Provide the [X, Y] coordinate of the cell's center where the given text is located.  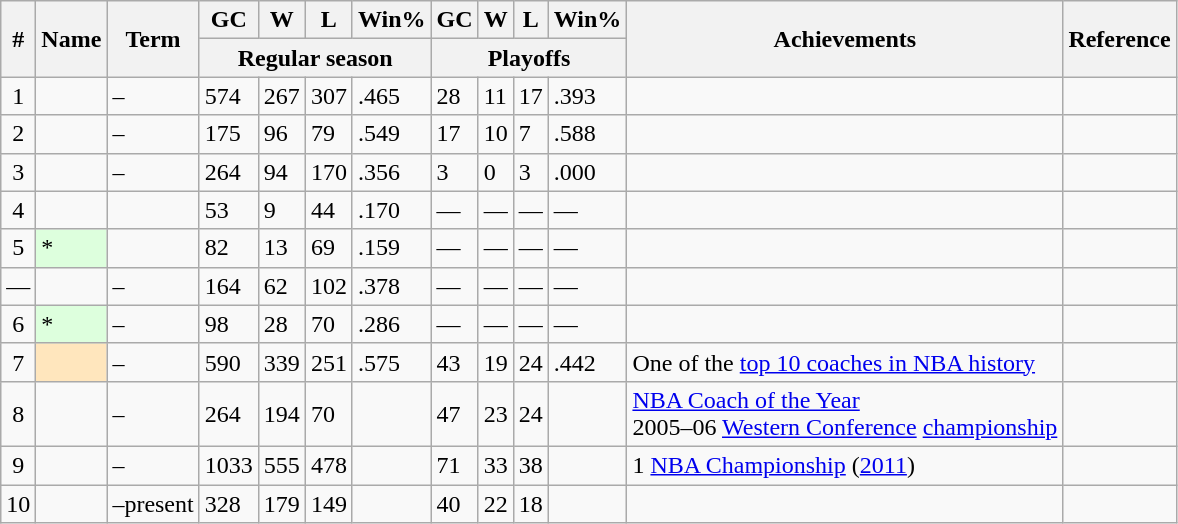
.170 [392, 210]
62 [282, 286]
53 [228, 210]
–present [153, 503]
4 [18, 210]
.465 [392, 96]
6 [18, 324]
44 [328, 210]
23 [496, 414]
47 [454, 414]
194 [282, 414]
339 [282, 362]
71 [454, 465]
Achievements [845, 39]
Regular season [315, 58]
38 [530, 465]
96 [282, 134]
8 [18, 414]
# [18, 39]
.588 [588, 134]
175 [228, 134]
.000 [588, 172]
.356 [392, 172]
590 [228, 362]
5 [18, 248]
2 [18, 134]
.286 [392, 324]
478 [328, 465]
40 [454, 503]
.575 [392, 362]
.159 [392, 248]
267 [282, 96]
13 [282, 248]
1 NBA Championship (2011) [845, 465]
1033 [228, 465]
307 [328, 96]
82 [228, 248]
Reference [1120, 39]
11 [496, 96]
NBA Coach of the Year2005–06 Western Conference championship [845, 414]
94 [282, 172]
Term [153, 39]
Playoffs [529, 58]
.393 [588, 96]
102 [328, 286]
69 [328, 248]
43 [454, 362]
555 [282, 465]
.442 [588, 362]
251 [328, 362]
574 [228, 96]
179 [282, 503]
170 [328, 172]
.549 [392, 134]
164 [228, 286]
79 [328, 134]
18 [530, 503]
98 [228, 324]
33 [496, 465]
One of the top 10 coaches in NBA history [845, 362]
22 [496, 503]
0 [496, 172]
1 [18, 96]
.378 [392, 286]
149 [328, 503]
Name [72, 39]
328 [228, 503]
19 [496, 362]
